Capture the cell that displays the provided text and extract its [X, Y] central coordinate. 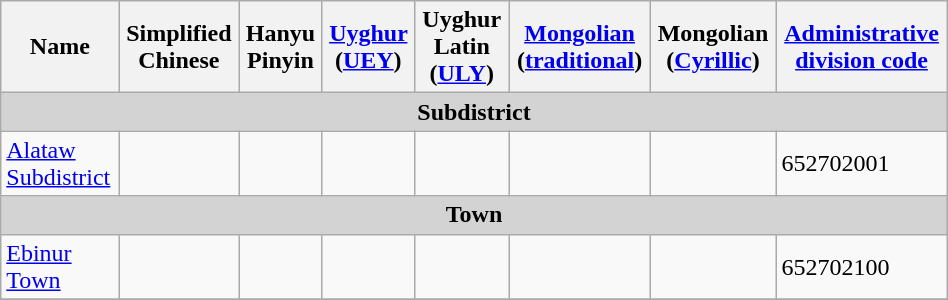
Subdistrict [474, 112]
Ebinur Town [60, 266]
Town [474, 215]
Uyghur Latin (ULY) [462, 47]
Uyghur (UEY) [368, 47]
652702001 [862, 164]
Name [60, 47]
Administrative division code [862, 47]
Hanyu Pinyin [280, 47]
Alataw Subdistrict [60, 164]
Mongolian (Cyrillic) [713, 47]
Simplified Chinese [179, 47]
Mongolian (traditional) [580, 47]
652702100 [862, 266]
